Extract the (x, y) coordinate from the center of the cell holding the provided text.  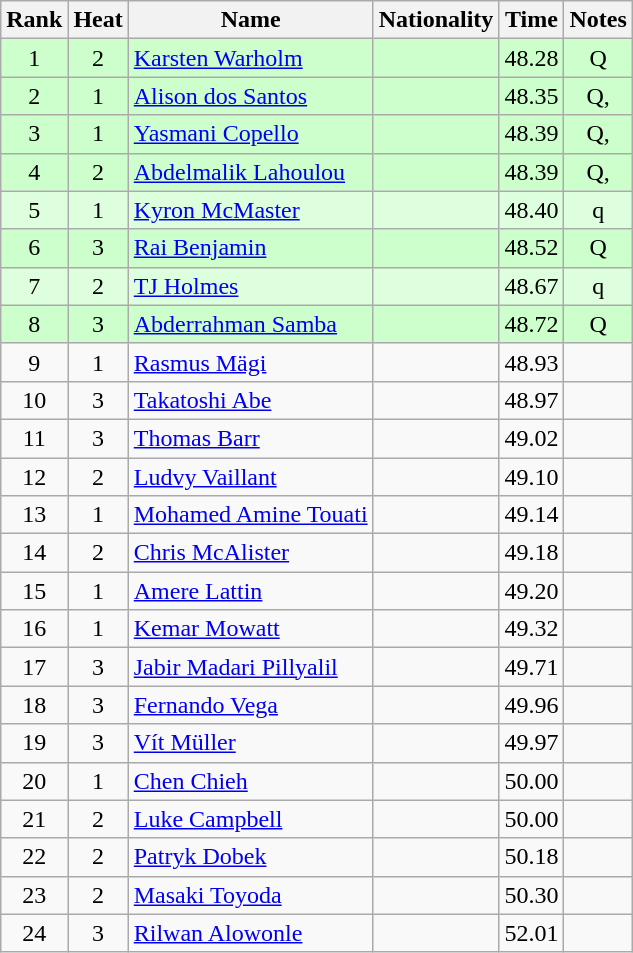
11 (34, 438)
49.14 (532, 515)
49.32 (532, 629)
49.97 (532, 743)
Chris McAlister (250, 553)
Masaki Toyoda (250, 895)
49.18 (532, 553)
4 (34, 172)
5 (34, 210)
17 (34, 667)
48.93 (532, 362)
48.52 (532, 248)
12 (34, 477)
20 (34, 781)
19 (34, 743)
Heat (98, 20)
48.28 (532, 58)
Fernando Vega (250, 705)
Rilwan Alowonle (250, 933)
Thomas Barr (250, 438)
9 (34, 362)
49.96 (532, 705)
Notes (598, 20)
Alison dos Santos (250, 96)
Name (250, 20)
7 (34, 286)
15 (34, 591)
Rasmus Mägi (250, 362)
Vít Müller (250, 743)
Rai Benjamin (250, 248)
Karsten Warholm (250, 58)
21 (34, 819)
Yasmani Copello (250, 134)
24 (34, 933)
48.35 (532, 96)
16 (34, 629)
Takatoshi Abe (250, 400)
8 (34, 324)
TJ Holmes (250, 286)
Time (532, 20)
22 (34, 857)
Mohamed Amine Touati (250, 515)
Chen Chieh (250, 781)
10 (34, 400)
48.67 (532, 286)
Abdelmalik Lahoulou (250, 172)
50.30 (532, 895)
50.18 (532, 857)
52.01 (532, 933)
14 (34, 553)
Nationality (436, 20)
Ludvy Vaillant (250, 477)
49.20 (532, 591)
Rank (34, 20)
49.02 (532, 438)
Kyron McMaster (250, 210)
Jabir Madari Pillyalil (250, 667)
Patryk Dobek (250, 857)
Amere Lattin (250, 591)
Luke Campbell (250, 819)
49.10 (532, 477)
49.71 (532, 667)
Abderrahman Samba (250, 324)
48.72 (532, 324)
13 (34, 515)
6 (34, 248)
Kemar Mowatt (250, 629)
48.40 (532, 210)
23 (34, 895)
48.97 (532, 400)
18 (34, 705)
